Locate the cell with the specified text and output its [X, Y] center coordinate. 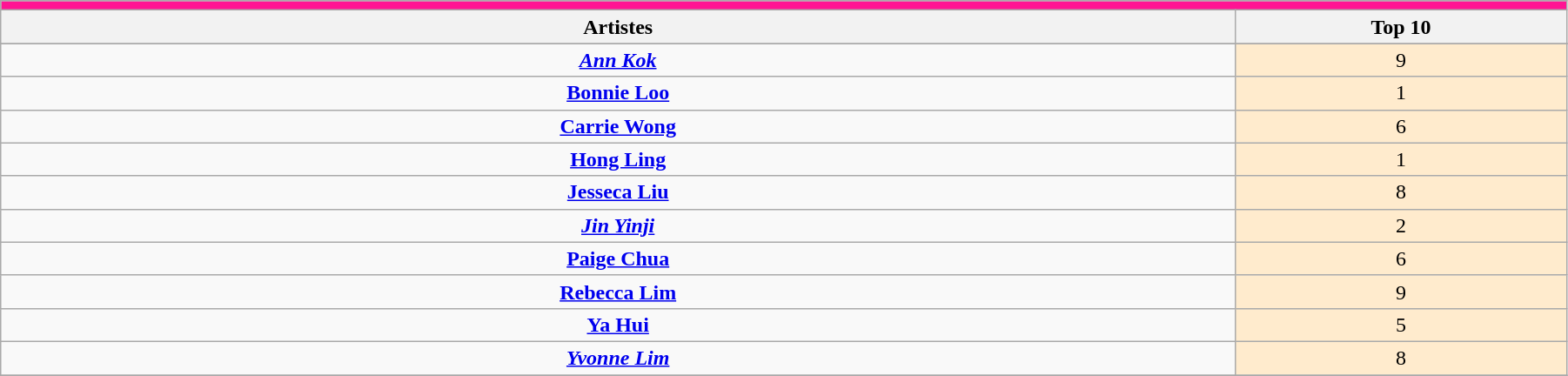
Rebecca Lim [618, 292]
Jesseca Liu [618, 192]
Ann Kok [618, 60]
Hong Ling [618, 159]
Ya Hui [618, 325]
Artistes [618, 27]
Jin Yinji [618, 225]
Carrie Wong [618, 126]
Top 10 [1401, 27]
Yvonne Lim [618, 358]
2 [1401, 225]
Bonnie Loo [618, 93]
5 [1401, 325]
Paige Chua [618, 258]
